Pinpoint the cell where the given text exists, returning its [x, y] midpoint coordinate. 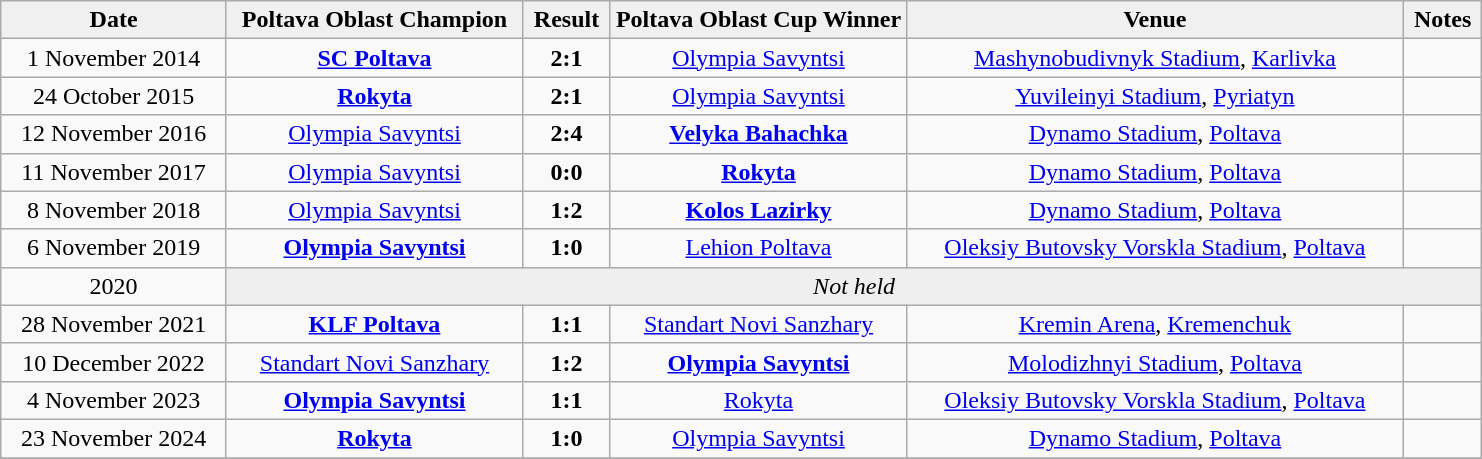
10 December 2022 [114, 362]
Date [114, 20]
Venue [1156, 20]
Result [567, 20]
Lehion Poltava [758, 248]
SC Poltava [374, 58]
4 November 2023 [114, 400]
1 November 2014 [114, 58]
6 November 2019 [114, 248]
28 November 2021 [114, 324]
23 November 2024 [114, 438]
Kremin Arena, Kremenchuk [1156, 324]
Yuvileinyi Stadium, Pyriatyn [1156, 96]
12 November 2016 [114, 134]
2:4 [567, 134]
Poltava Oblast Cup Winner [758, 20]
0:0 [567, 172]
KLF Poltava [374, 324]
11 November 2017 [114, 172]
Velyka Bahachka [758, 134]
8 November 2018 [114, 210]
Not held [854, 286]
Poltava Oblast Champion [374, 20]
Notes [1442, 20]
Kolos Lazirky [758, 210]
24 October 2015 [114, 96]
Molodizhnyi Stadium, Poltava [1156, 362]
Mashynobudivnyk Stadium, Karlivka [1156, 58]
2020 [114, 286]
